Return the [X, Y] coordinate for the center point of the cell that contains the specified text.  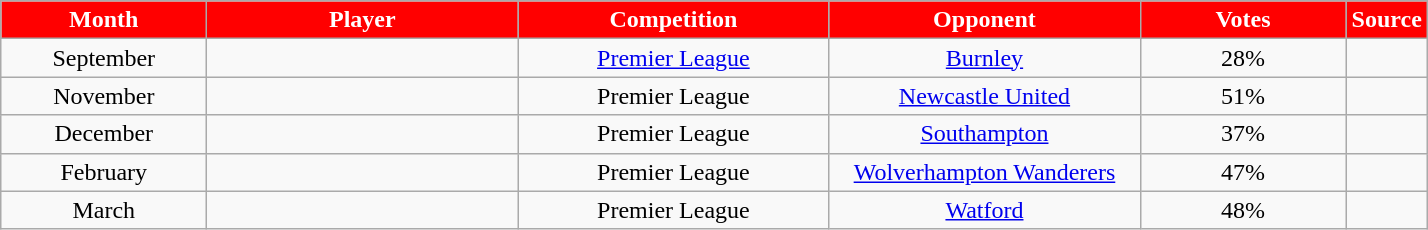
Southampton [984, 134]
Source [1386, 20]
Competition [674, 20]
47% [1243, 172]
Burnley [984, 58]
Player [362, 20]
Opponent [984, 20]
Month [104, 20]
September [104, 58]
Watford [984, 210]
51% [1243, 96]
February [104, 172]
37% [1243, 134]
November [104, 96]
Newcastle United [984, 96]
Wolverhampton Wanderers [984, 172]
28% [1243, 58]
March [104, 210]
December [104, 134]
48% [1243, 210]
Votes [1243, 20]
